Scan for the cell matching the given text and deliver its [x, y] coordinate at center. 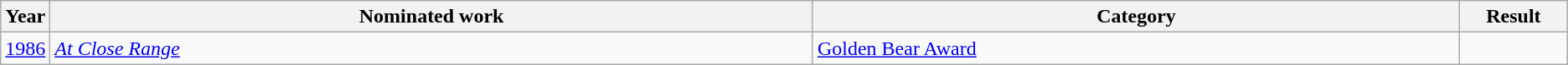
Category [1136, 17]
Golden Bear Award [1136, 48]
Result [1514, 17]
1986 [25, 48]
Nominated work [432, 17]
Year [25, 17]
At Close Range [432, 48]
